Return the [x, y] coordinate for the center point of the cell that contains the specified text.  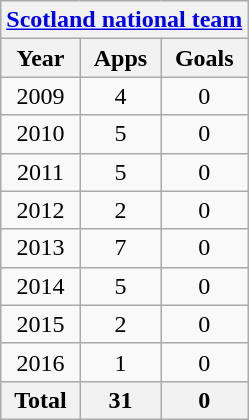
2014 [40, 286]
Total [40, 400]
2010 [40, 134]
2012 [40, 210]
2016 [40, 362]
31 [120, 400]
2011 [40, 172]
2015 [40, 324]
4 [120, 96]
Goals [204, 58]
1 [120, 362]
Year [40, 58]
Apps [120, 58]
2013 [40, 248]
7 [120, 248]
Scotland national team [124, 20]
2009 [40, 96]
